Provide the (X, Y) coordinate of the cell's center where the given text is located.  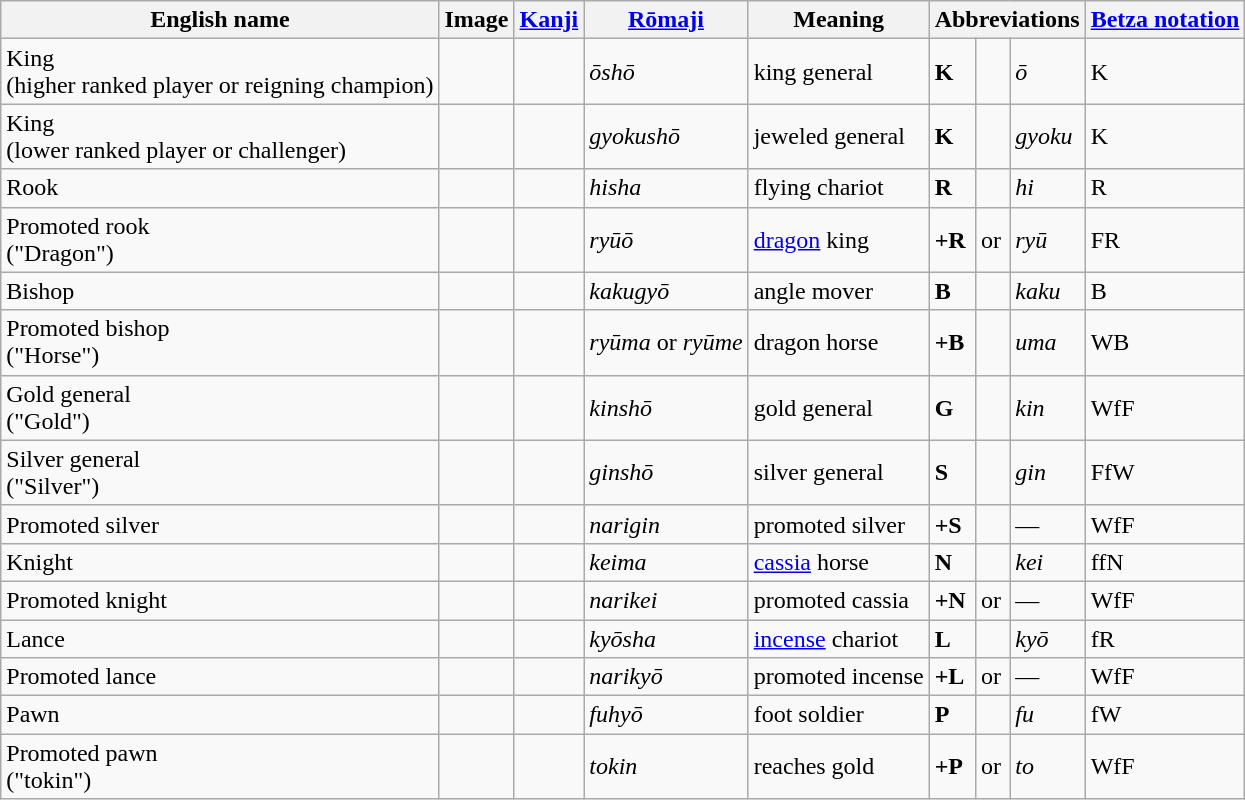
WB (1165, 342)
G (952, 408)
fu (1048, 715)
to (1048, 766)
ryū (1048, 240)
kei (1048, 562)
gold general (838, 408)
incense chariot (838, 639)
narikyō (666, 677)
+P (952, 766)
narikei (666, 600)
King(higher ranked player or reigning champion) (220, 72)
Meaning (838, 20)
King(lower ranked player or challenger) (220, 136)
Bishop (220, 291)
narigin (666, 524)
promoted incense (838, 677)
dragon king (838, 240)
ō (1048, 72)
fR (1165, 639)
+S (952, 524)
Abbreviations (1007, 20)
king general (838, 72)
promoted silver (838, 524)
Pawn (220, 715)
Rōmaji (666, 20)
fuhyō (666, 715)
+R (952, 240)
hi (1048, 188)
FR (1165, 240)
cassia horse (838, 562)
ryūma or ryūme (666, 342)
promoted cassia (838, 600)
+L (952, 677)
Promoted silver (220, 524)
P (952, 715)
gyoku (1048, 136)
English name (220, 20)
angle mover (838, 291)
kyō (1048, 639)
Betza notation (1165, 20)
uma (1048, 342)
gin (1048, 472)
kin (1048, 408)
Rook (220, 188)
hisha (666, 188)
Knight (220, 562)
fW (1165, 715)
kyōsha (666, 639)
reaches gold (838, 766)
kinshō (666, 408)
Promoted knight (220, 600)
kakugyō (666, 291)
ginshō (666, 472)
Promoted bishop("Horse") (220, 342)
S (952, 472)
silver general (838, 472)
foot soldier (838, 715)
Lance (220, 639)
+B (952, 342)
jeweled general (838, 136)
flying chariot (838, 188)
N (952, 562)
Promoted rook("Dragon") (220, 240)
Kanji (549, 20)
Promoted lance (220, 677)
ōshō (666, 72)
ffN (1165, 562)
Gold general("Gold") (220, 408)
kaku (1048, 291)
Silver general("Silver") (220, 472)
Image (476, 20)
keima (666, 562)
ryūō (666, 240)
Promoted pawn("tokin") (220, 766)
L (952, 639)
+N (952, 600)
dragon horse (838, 342)
gyokushō (666, 136)
tokin (666, 766)
FfW (1165, 472)
